From the cell containing the given text, extract its center point as [X, Y] coordinate. 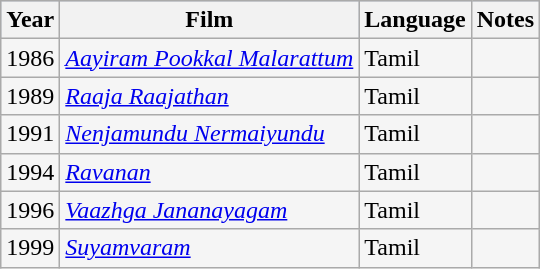
Suyamvaram [210, 248]
1994 [30, 172]
1999 [30, 248]
Raaja Raajathan [210, 96]
1991 [30, 134]
1986 [30, 58]
Nenjamundu Nermaiyundu [210, 134]
Year [30, 20]
Notes [505, 20]
Film [210, 20]
Vaazhga Jananayagam [210, 210]
Ravanan [210, 172]
1996 [30, 210]
1989 [30, 96]
Aayiram Pookkal Malarattum [210, 58]
Language [415, 20]
